From the cell containing the given text, extract its center point as [x, y] coordinate. 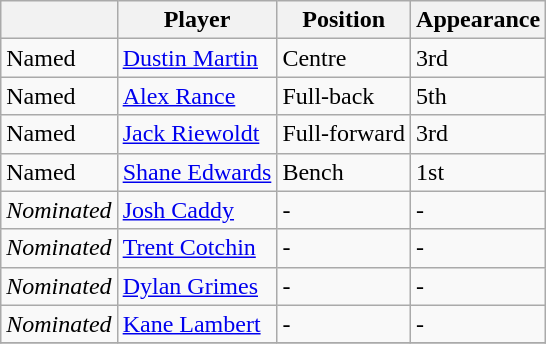
Full-forward [344, 134]
Player [197, 20]
5th [478, 96]
Alex Rance [197, 96]
1st [478, 172]
Appearance [478, 20]
Josh Caddy [197, 210]
Shane Edwards [197, 172]
Position [344, 20]
Jack Riewoldt [197, 134]
Dylan Grimes [197, 286]
Dustin Martin [197, 58]
Bench [344, 172]
Full-back [344, 96]
Kane Lambert [197, 324]
Trent Cotchin [197, 248]
Centre [344, 58]
